Provide the (X, Y) coordinate of the cell's center where the given text is located.  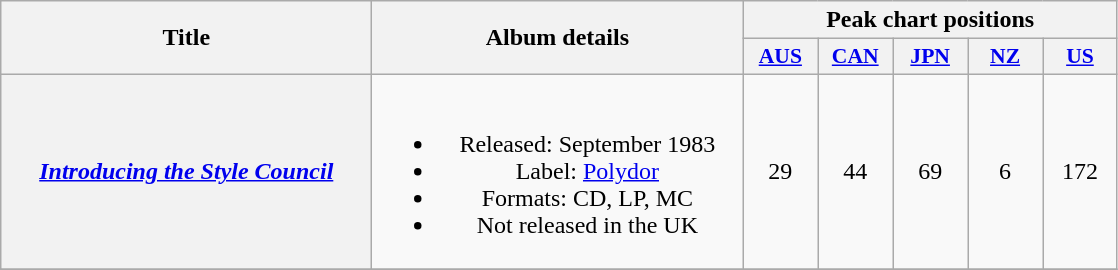
Peak chart positions (930, 20)
NZ (1006, 57)
US (1080, 57)
AUS (780, 57)
Released: September 1983Label: PolydorFormats: CD, LP, MCNot released in the UK (558, 171)
Title (186, 38)
29 (780, 171)
172 (1080, 171)
6 (1006, 171)
69 (930, 171)
CAN (856, 57)
Album details (558, 38)
44 (856, 171)
Introducing the Style Council (186, 171)
JPN (930, 57)
